Output the (X, Y) coordinate of the center of the cell containing the given text.  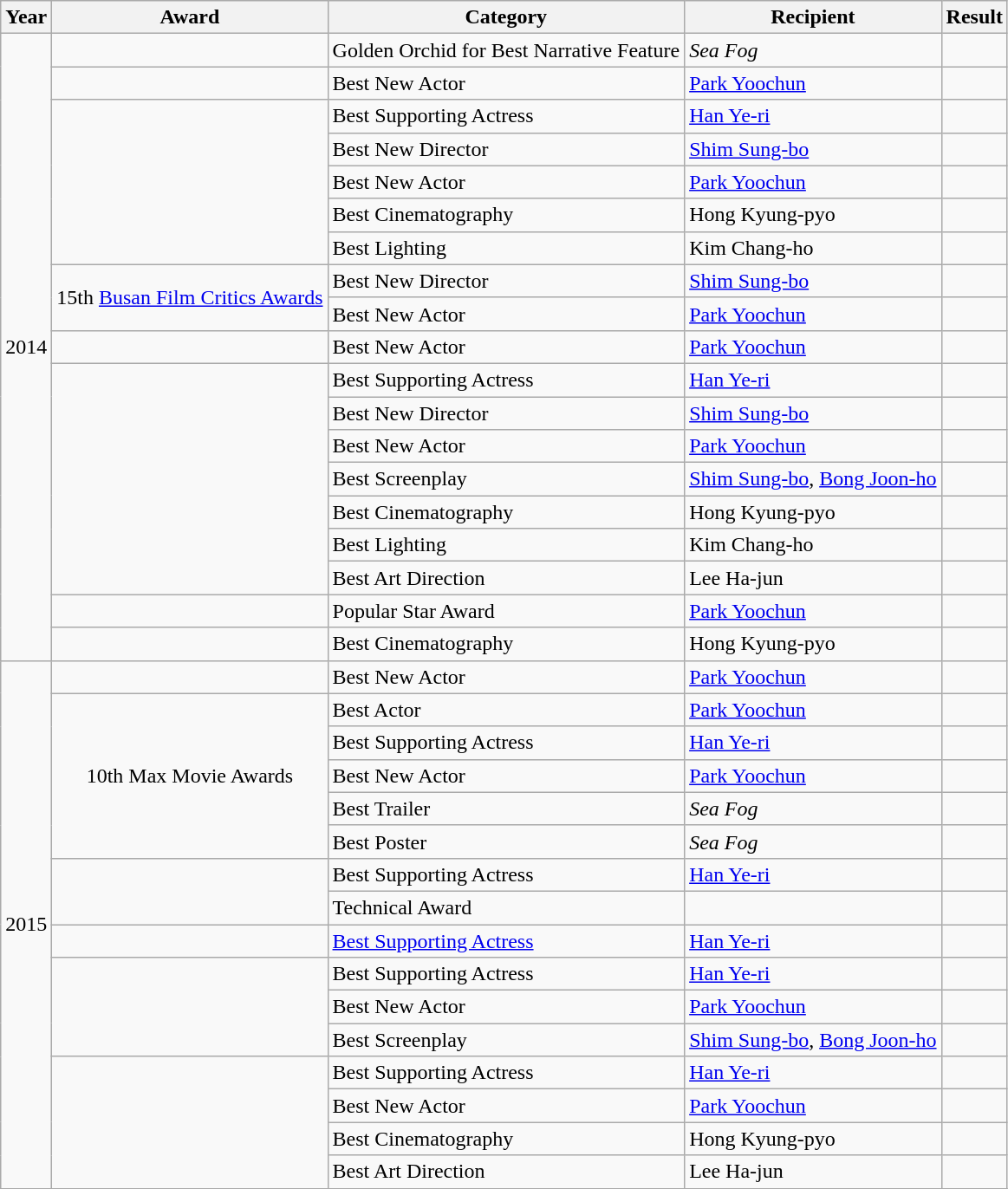
Best Actor (506, 710)
Year (26, 17)
15th Busan Film Critics Awards (190, 297)
Popular Star Award (506, 611)
Technical Award (506, 907)
Golden Orchid for Best Narrative Feature (506, 50)
10th Max Movie Awards (190, 776)
Best Trailer (506, 809)
Result (974, 17)
Award (190, 17)
Best Poster (506, 841)
Recipient (813, 17)
2014 (26, 347)
2015 (26, 924)
Category (506, 17)
